Capture the cell that displays the provided text and extract its (x, y) central coordinate. 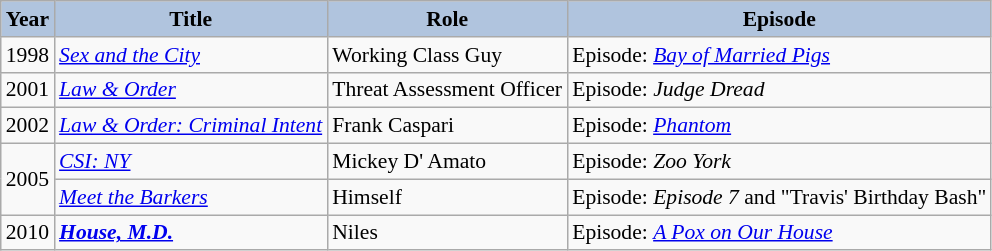
2001 (28, 90)
Episode: A Pox on Our House (779, 233)
Title (190, 19)
Working Class Guy (447, 55)
1998 (28, 55)
Year (28, 19)
Sex and the City (190, 55)
2002 (28, 126)
Episode: Zoo York (779, 162)
Meet the Barkers (190, 197)
Himself (447, 197)
Role (447, 19)
Threat Assessment Officer (447, 90)
2010 (28, 233)
Episode: Judge Dread (779, 90)
Episode: Bay of Married Pigs (779, 55)
Episode (779, 19)
Niles (447, 233)
CSI: NY (190, 162)
Episode: Phantom (779, 126)
Law & Order: Criminal Intent (190, 126)
House, M.D. (190, 233)
Mickey D' Amato (447, 162)
Law & Order (190, 90)
Episode: Episode 7 and "Travis' Birthday Bash" (779, 197)
2005 (28, 180)
Frank Caspari (447, 126)
